Output the [x, y] coordinate of the center of the cell containing the given text.  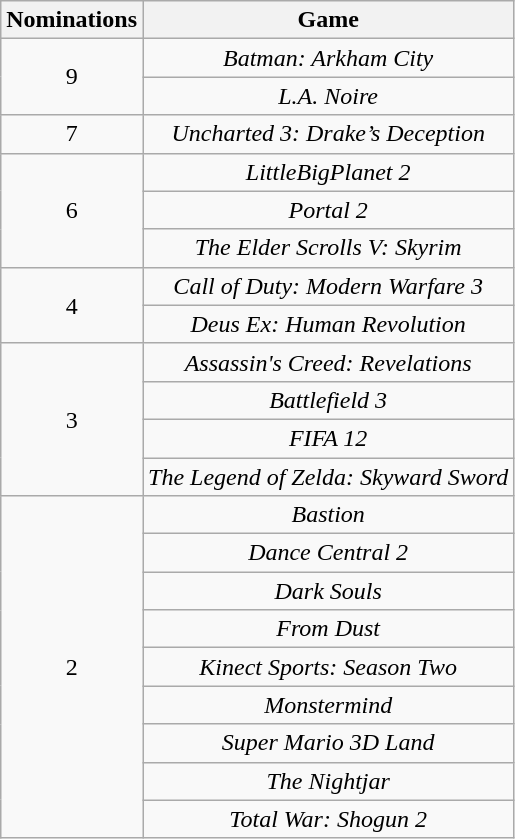
Monstermind [328, 705]
2 [72, 668]
Battlefield 3 [328, 400]
FIFA 12 [328, 438]
Kinect Sports: Season Two [328, 667]
Super Mario 3D Land [328, 743]
9 [72, 77]
L.A. Noire [328, 96]
Game [328, 20]
6 [72, 210]
The Nightjar [328, 781]
Call of Duty: Modern Warfare 3 [328, 286]
Deus Ex: Human Revolution [328, 324]
Dance Central 2 [328, 553]
Total War: Shogun 2 [328, 819]
LittleBigPlanet 2 [328, 172]
The Elder Scrolls V: Skyrim [328, 248]
Nominations [72, 20]
Uncharted 3: Drake’s Deception [328, 134]
Bastion [328, 515]
Assassin's Creed: Revelations [328, 362]
4 [72, 305]
From Dust [328, 629]
3 [72, 419]
Batman: Arkham City [328, 58]
7 [72, 134]
Portal 2 [328, 210]
The Legend of Zelda: Skyward Sword [328, 477]
Dark Souls [328, 591]
